Search for the cell housing the specified text and yield its (X, Y) center coordinate. 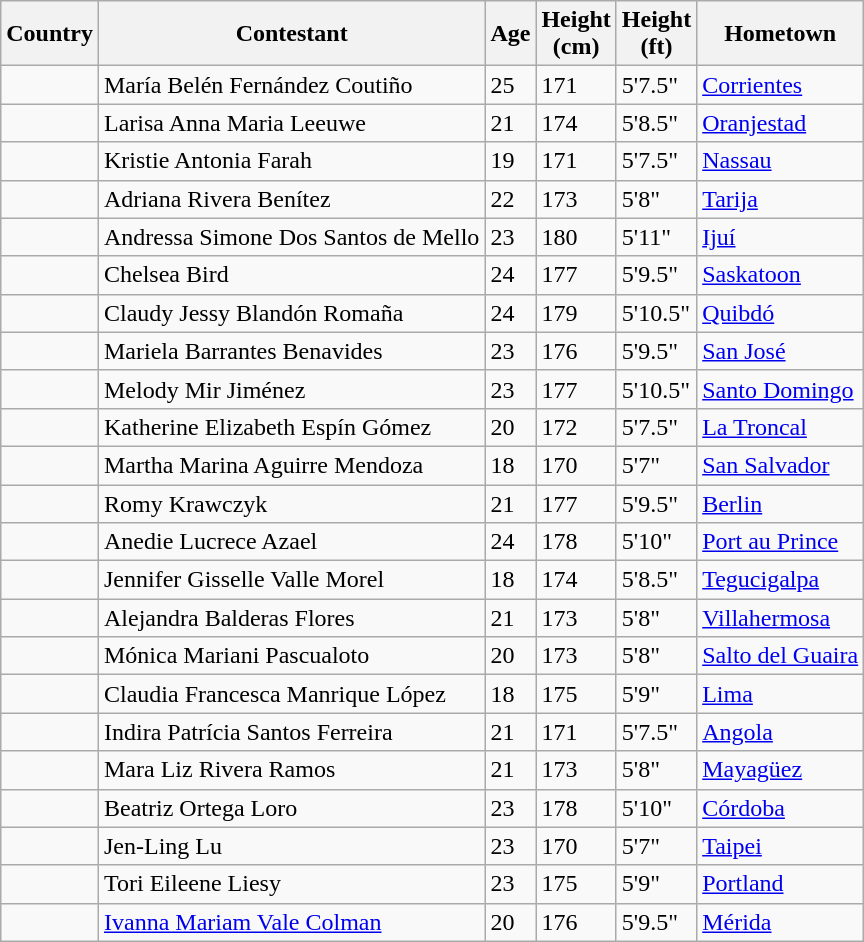
179 (576, 313)
22 (510, 199)
Claudia Francesca Manrique López (291, 694)
Santo Domingo (780, 389)
Height (cm) (576, 34)
Adriana Rivera Benítez (291, 199)
Villahermosa (780, 618)
Hometown (780, 34)
Mara Liz Rivera Ramos (291, 770)
Melody Mir Jiménez (291, 389)
Anedie Lucrece Azael (291, 542)
25 (510, 85)
Saskatoon (780, 275)
Nassau (780, 161)
San José (780, 351)
Oranjestad (780, 123)
Angola (780, 732)
Portland (780, 884)
Salto del Guaira (780, 656)
Indira Patrícia Santos Ferreira (291, 732)
Tori Eileene Liesy (291, 884)
Ivanna Mariam Vale Colman (291, 922)
Mayagüez (780, 770)
Port au Prince (780, 542)
Chelsea Bird (291, 275)
Alejandra Balderas Flores (291, 618)
Córdoba (780, 808)
Height (ft) (656, 34)
Andressa Simone Dos Santos de Mello (291, 237)
Romy Krawczyk (291, 503)
San Salvador (780, 465)
María Belén Fernández Coutiño (291, 85)
Tarija (780, 199)
Contestant (291, 34)
La Troncal (780, 427)
Country (50, 34)
Jen-Ling Lu (291, 846)
Katherine Elizabeth Espín Gómez (291, 427)
19 (510, 161)
Claudy Jessy Blandón Romaña (291, 313)
172 (576, 427)
Lima (780, 694)
Taipei (780, 846)
Mónica Mariani Pascualoto (291, 656)
Age (510, 34)
180 (576, 237)
Larisa Anna Maria Leeuwe (291, 123)
Berlin (780, 503)
Tegucigalpa (780, 580)
5'11" (656, 237)
Beatriz Ortega Loro (291, 808)
Kristie Antonia Farah (291, 161)
Quibdó (780, 313)
Jennifer Gisselle Valle Morel (291, 580)
Corrientes (780, 85)
Mariela Barrantes Benavides (291, 351)
Mérida (780, 922)
Martha Marina Aguirre Mendoza (291, 465)
Ijuí (780, 237)
